Return [x, y] of the center of cell containing provided text 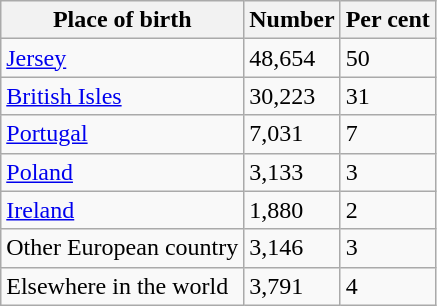
2 [388, 210]
Place of birth [122, 20]
Jersey [122, 58]
Ireland [122, 210]
4 [388, 286]
Portugal [122, 134]
British Isles [122, 96]
3,791 [292, 286]
Poland [122, 172]
50 [388, 58]
3,133 [292, 172]
1,880 [292, 210]
7,031 [292, 134]
Elsewhere in the world [122, 286]
31 [388, 96]
3,146 [292, 248]
30,223 [292, 96]
Per cent [388, 20]
Number [292, 20]
48,654 [292, 58]
7 [388, 134]
Other European country [122, 248]
